From the cell containing the given text, extract its center point as [x, y] coordinate. 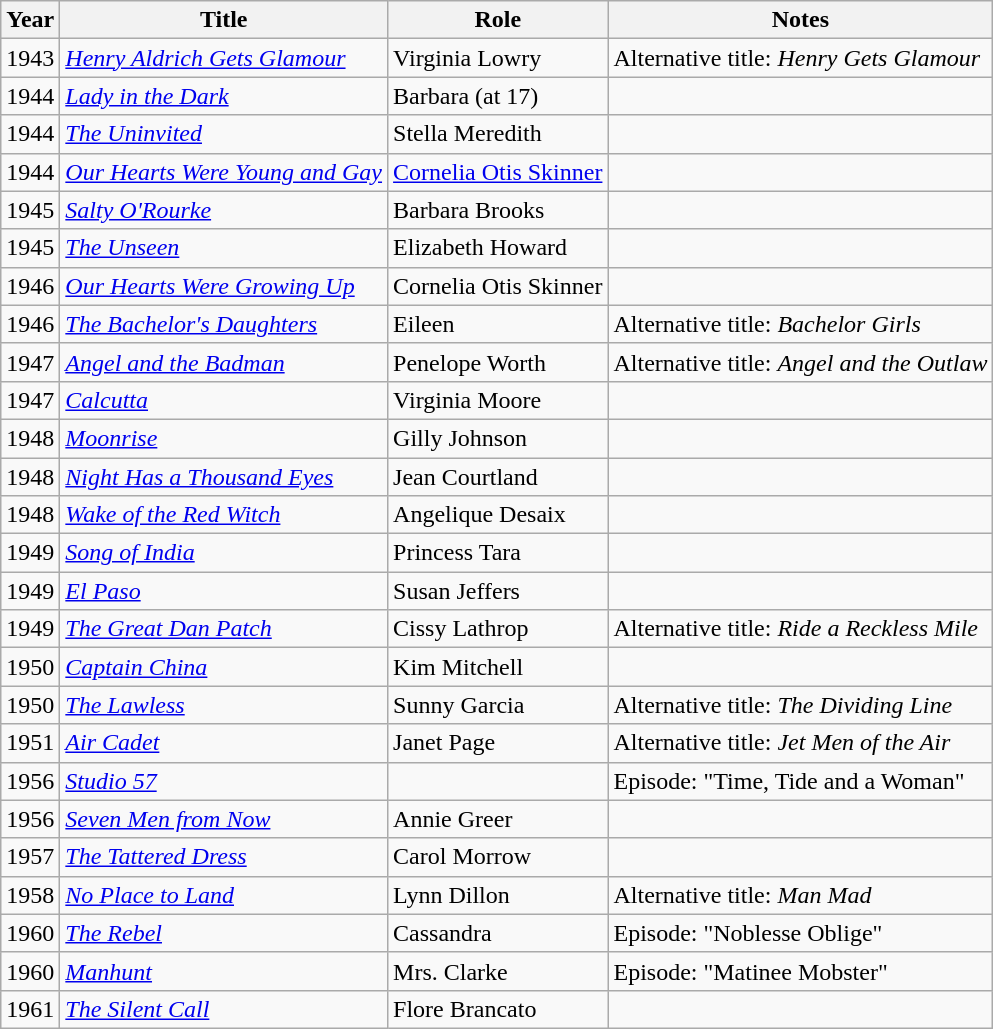
Studio 57 [224, 781]
The Rebel [224, 933]
Episode: "Time, Tide and a Woman" [800, 781]
Eileen [498, 324]
Wake of the Red Witch [224, 515]
Episode: "Matinee Mobster" [800, 971]
Song of India [224, 553]
Our Hearts Were Growing Up [224, 286]
Salty O'Rourke [224, 210]
Elizabeth Howard [498, 248]
Air Cadet [224, 743]
Alternative title: The Dividing Line [800, 705]
Mrs. Clarke [498, 971]
The Tattered Dress [224, 857]
Seven Men from Now [224, 819]
Virginia Moore [498, 400]
The Uninvited [224, 134]
The Unseen [224, 248]
Captain China [224, 667]
Alternative title: Jet Men of the Air [800, 743]
Alternative title: Bachelor Girls [800, 324]
Angel and the Badman [224, 362]
1961 [30, 1009]
Calcutta [224, 400]
Notes [800, 20]
Year [30, 20]
Role [498, 20]
The Silent Call [224, 1009]
Lynn Dillon [498, 895]
El Paso [224, 591]
Lady in the Dark [224, 96]
Carol Morrow [498, 857]
1951 [30, 743]
Stella Meredith [498, 134]
The Great Dan Patch [224, 629]
Janet Page [498, 743]
Night Has a Thousand Eyes [224, 477]
Barbara Brooks [498, 210]
Angelique Desaix [498, 515]
Gilly Johnson [498, 438]
Moonrise [224, 438]
Flore Brancato [498, 1009]
Sunny Garcia [498, 705]
Susan Jeffers [498, 591]
Princess Tara [498, 553]
1957 [30, 857]
Alternative title: Ride a Reckless Mile [800, 629]
Alternative title: Angel and the Outlaw [800, 362]
Jean Courtland [498, 477]
1943 [30, 58]
The Bachelor's Daughters [224, 324]
Manhunt [224, 971]
Cissy Lathrop [498, 629]
Penelope Worth [498, 362]
Cassandra [498, 933]
No Place to Land [224, 895]
Title [224, 20]
Our Hearts Were Young and Gay [224, 172]
1958 [30, 895]
The Lawless [224, 705]
Barbara (at 17) [498, 96]
Virginia Lowry [498, 58]
Episode: "Noblesse Oblige" [800, 933]
Annie Greer [498, 819]
Alternative title: Man Mad [800, 895]
Alternative title: Henry Gets Glamour [800, 58]
Henry Aldrich Gets Glamour [224, 58]
Kim Mitchell [498, 667]
